Search for the cell housing the specified text and yield its [X, Y] center coordinate. 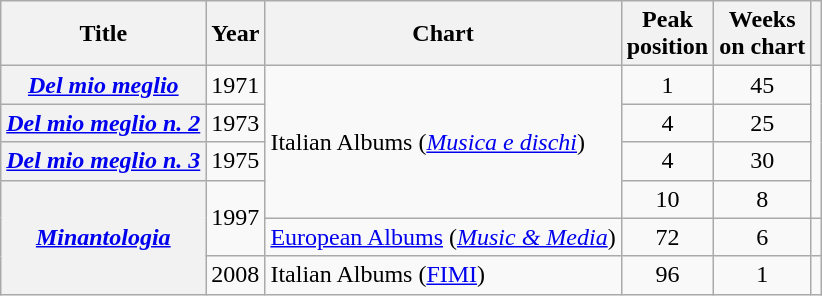
1973 [236, 123]
1975 [236, 161]
Del mio meglio n. 2 [104, 123]
45 [762, 85]
Del mio meglio [104, 85]
Weekson chart [762, 34]
30 [762, 161]
72 [667, 237]
Title [104, 34]
Del mio meglio n. 3 [104, 161]
6 [762, 237]
2008 [236, 275]
Italian Albums (Musica e dischi) [443, 142]
Peakposition [667, 34]
European Albums (Music & Media) [443, 237]
1971 [236, 85]
Minantologia [104, 237]
25 [762, 123]
Chart [443, 34]
Italian Albums (FIMI) [443, 275]
Year [236, 34]
8 [762, 199]
96 [667, 275]
10 [667, 199]
1997 [236, 218]
